Capture the cell that displays the provided text and extract its [X, Y] central coordinate. 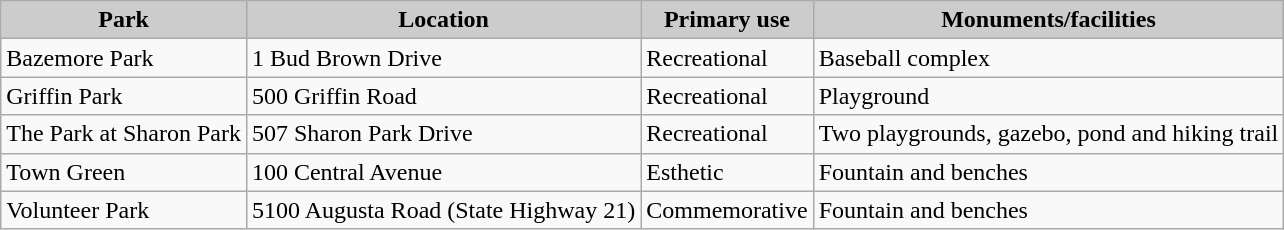
Town Green [124, 172]
1 Bud Brown Drive [443, 58]
Bazemore Park [124, 58]
The Park at Sharon Park [124, 134]
Monuments/facilities [1048, 20]
Volunteer Park [124, 210]
Baseball complex [1048, 58]
Commemorative [727, 210]
Playground [1048, 96]
100 Central Avenue [443, 172]
500 Griffin Road [443, 96]
5100 Augusta Road (State Highway 21) [443, 210]
Primary use [727, 20]
Park [124, 20]
Two playgrounds, gazebo, pond and hiking trail [1048, 134]
Griffin Park [124, 96]
Esthetic [727, 172]
Location [443, 20]
507 Sharon Park Drive [443, 134]
